Search for the cell housing the specified text and yield its (x, y) center coordinate. 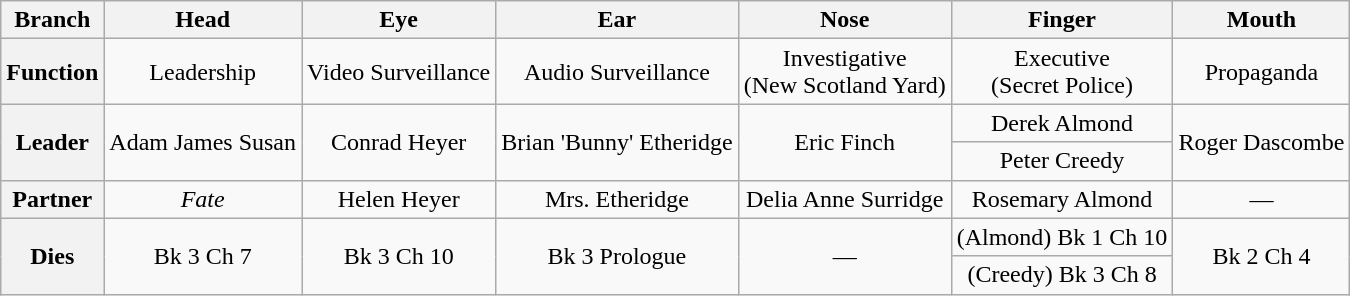
Helen Heyer (399, 199)
Function (52, 72)
Video Surveillance (399, 72)
Bk 3 Ch 10 (399, 256)
Peter Creedy (1062, 161)
Rosemary Almond (1062, 199)
Bk 2 Ch 4 (1262, 256)
Brian 'Bunny' Etheridge (617, 142)
Eric Finch (844, 142)
Adam James Susan (203, 142)
Delia Anne Surridge (844, 199)
Bk 3 Prologue (617, 256)
Ear (617, 20)
Head (203, 20)
Mouth (1262, 20)
Leader (52, 142)
Roger Dascombe (1262, 142)
(Almond) Bk 1 Ch 10 (1062, 237)
Finger (1062, 20)
Branch (52, 20)
Fate (203, 199)
Nose (844, 20)
Investigative(New Scotland Yard) (844, 72)
Propaganda (1262, 72)
Derek Almond (1062, 123)
(Creedy) Bk 3 Ch 8 (1062, 275)
Bk 3 Ch 7 (203, 256)
Mrs. Etheridge (617, 199)
Partner (52, 199)
Conrad Heyer (399, 142)
Dies (52, 256)
Executive(Secret Police) (1062, 72)
Leadership (203, 72)
Eye (399, 20)
Audio Surveillance (617, 72)
